Extract the [X, Y] coordinate from the center of the cell holding the provided text.  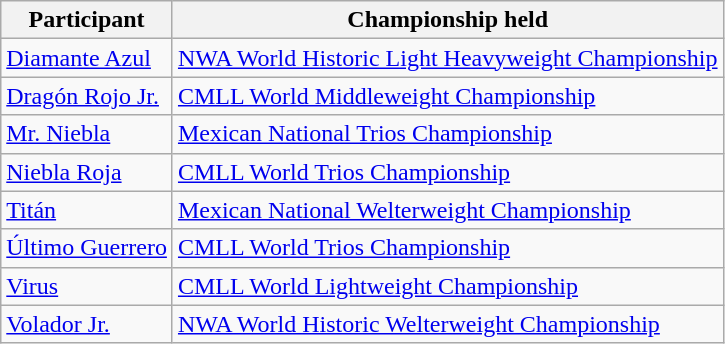
Último Guerrero [87, 248]
NWA World Historic Light Heavyweight Championship [448, 58]
CMLL World Lightweight Championship [448, 286]
Niebla Roja [87, 172]
Mr. Niebla [87, 134]
Diamante Azul [87, 58]
Volador Jr. [87, 324]
Mexican National Welterweight Championship [448, 210]
Mexican National Trios Championship [448, 134]
NWA World Historic Welterweight Championship [448, 324]
Championship held [448, 20]
Participant [87, 20]
Titán [87, 210]
CMLL World Middleweight Championship [448, 96]
Dragón Rojo Jr. [87, 96]
Virus [87, 286]
